Identify which cell holds the provided text, then report its [x, y] central coordinate. 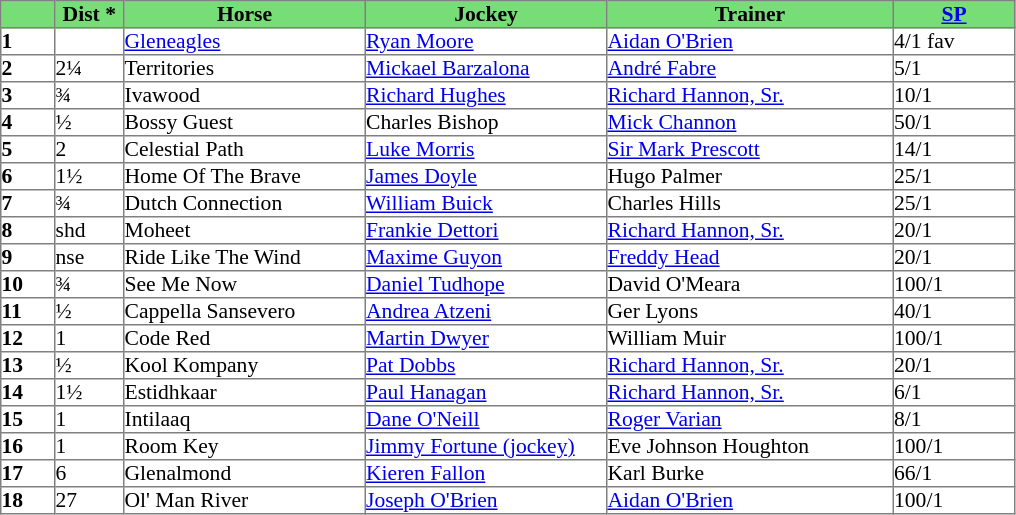
Ryan Moore [486, 42]
SP [954, 14]
5/1 [954, 68]
Freddy Head [750, 258]
10 [28, 284]
Code Red [245, 338]
Karl Burke [750, 474]
8/1 [954, 420]
William Buick [486, 204]
Moheet [245, 230]
4/1 fav [954, 42]
Cappella Sansevero [245, 312]
11 [28, 312]
See Me Now [245, 284]
40/1 [954, 312]
15 [28, 420]
Room Key [245, 446]
Maxime Guyon [486, 258]
Estidhkaar [245, 392]
David O'Meara [750, 284]
Eve Johnson Houghton [750, 446]
Andrea Atzeni [486, 312]
Frankie Dettori [486, 230]
André Fabre [750, 68]
8 [28, 230]
5 [28, 150]
Dutch Connection [245, 204]
17 [28, 474]
Trainer [750, 14]
16 [28, 446]
Ger Lyons [750, 312]
Intilaaq [245, 420]
2¼ [90, 68]
18 [28, 500]
Dist * [90, 14]
14/1 [954, 150]
Kieren Fallon [486, 474]
Celestial Path [245, 150]
Paul Hanagan [486, 392]
Joseph O'Brien [486, 500]
Pat Dobbs [486, 366]
Martin Dwyer [486, 338]
Mickael Barzalona [486, 68]
Mick Channon [750, 122]
Ol' Man River [245, 500]
Jimmy Fortune (jockey) [486, 446]
50/1 [954, 122]
Bossy Guest [245, 122]
Richard Hughes [486, 96]
10/1 [954, 96]
Charles Hills [750, 204]
Jockey [486, 14]
12 [28, 338]
Horse [245, 14]
Charles Bishop [486, 122]
3 [28, 96]
4 [28, 122]
Sir Mark Prescott [750, 150]
Dane O'Neill [486, 420]
nse [90, 258]
9 [28, 258]
66/1 [954, 474]
13 [28, 366]
Kool Kompany [245, 366]
Hugo Palmer [750, 176]
Ride Like The Wind [245, 258]
6/1 [954, 392]
Ivawood [245, 96]
James Doyle [486, 176]
27 [90, 500]
William Muir [750, 338]
Territories [245, 68]
Home Of The Brave [245, 176]
Gleneagles [245, 42]
Daniel Tudhope [486, 284]
shd [90, 230]
Roger Varian [750, 420]
14 [28, 392]
Glenalmond [245, 474]
Luke Morris [486, 150]
7 [28, 204]
